Scan for the cell matching the given text and deliver its (x, y) coordinate at center. 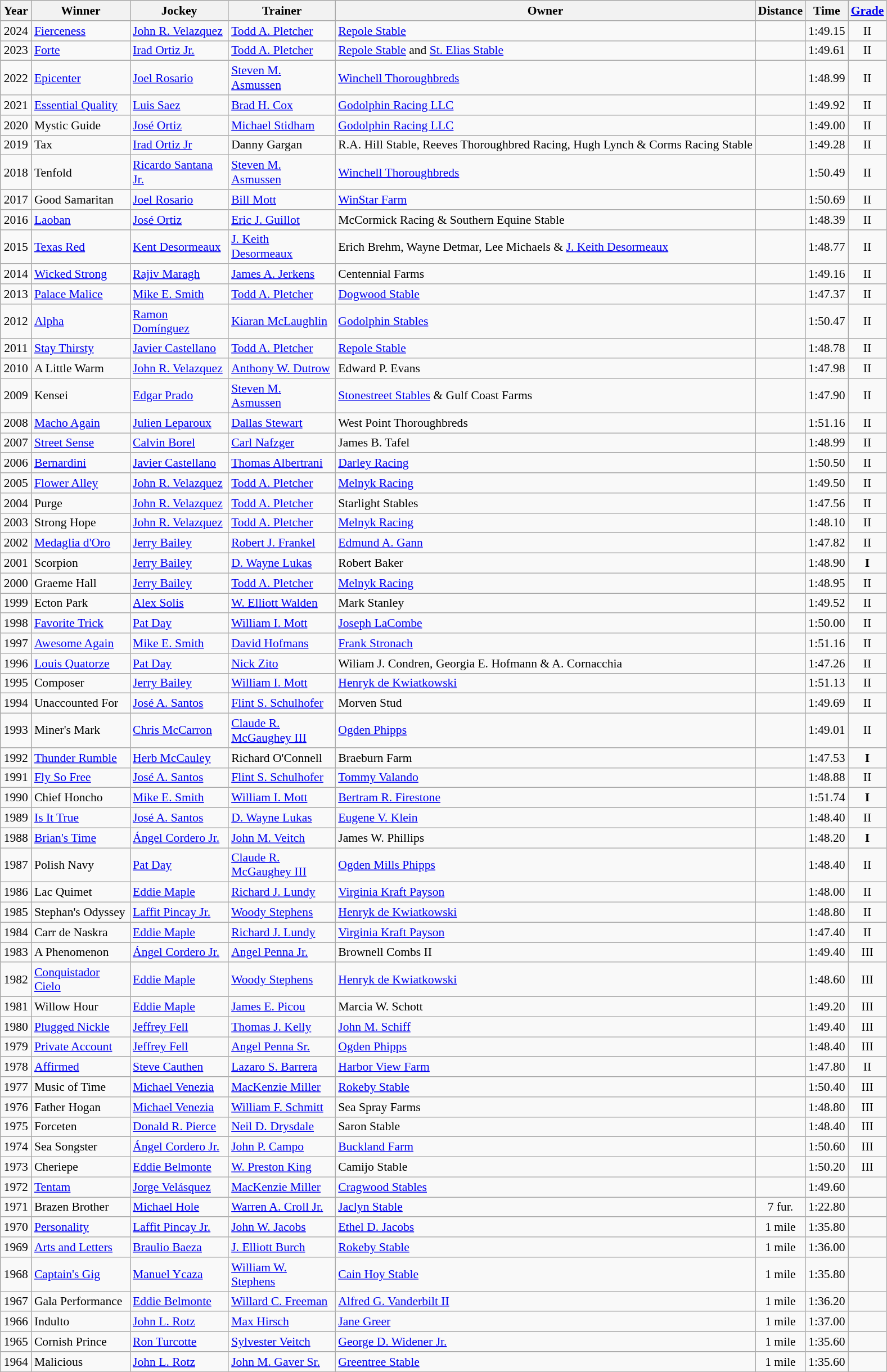
Stonestreet Stables & Gulf Coast Farms (546, 396)
2015 (16, 246)
2017 (16, 200)
William F. Schmitt (282, 1107)
Morven Stud (546, 703)
1999 (16, 603)
1:47.37 (827, 294)
Anthony W. Dutrow (282, 369)
Braulio Baeza (179, 1247)
1979 (16, 1047)
1966 (16, 1322)
1:48.20 (827, 838)
Conquistador Cielo (81, 980)
2009 (16, 396)
1971 (16, 1207)
1974 (16, 1147)
Epicenter (81, 78)
1993 (16, 731)
Wiliam J. Condren, Georgia E. Hofmann & A. Cornacchia (546, 664)
Richard O'Connell (282, 758)
Private Account (81, 1047)
Fly So Free (81, 778)
Warren A. Croll Jr. (282, 1207)
Tenfold (81, 172)
2005 (16, 483)
2019 (16, 145)
1978 (16, 1067)
Carr de Naskra (81, 932)
Brad H. Cox (282, 105)
Brownell Combs II (546, 953)
Miner's Mark (81, 731)
Laoban (81, 220)
Joseph LaCombe (546, 624)
1:48.60 (827, 980)
Malicious (81, 1362)
Captain's Gig (81, 1274)
Personality (81, 1227)
1992 (16, 758)
W. Elliott Walden (282, 603)
1:50.40 (827, 1087)
2002 (16, 543)
Ricardo Santana Jr. (179, 172)
1:49.00 (827, 125)
Robert J. Frankel (282, 543)
Erich Brehm, Wayne Detmar, Lee Michaels & J. Keith Desormeaux (546, 246)
J. Keith Desormeaux (282, 246)
Lac Quimet (81, 892)
William W. Stephens (282, 1274)
1967 (16, 1302)
Macho Again (81, 423)
George D. Widener Jr. (546, 1342)
Brazen Brother (81, 1207)
Polish Navy (81, 865)
1982 (16, 980)
1:49.50 (827, 483)
Mystic Guide (81, 125)
Irad Ortiz Jr (179, 145)
John M. Schiff (546, 1027)
1:47.56 (827, 503)
WinStar Farm (546, 200)
1:48.00 (827, 892)
Good Samaritan (81, 200)
Willard C. Freeman (282, 1302)
1985 (16, 913)
1:50.47 (827, 322)
1:50.50 (827, 463)
Starlight Stables (546, 503)
1:49.15 (827, 31)
Saron Stable (546, 1127)
1:48.78 (827, 349)
1973 (16, 1167)
Greentree Stable (546, 1362)
Calvin Borel (179, 443)
2023 (16, 51)
2011 (16, 349)
1995 (16, 683)
Unaccounted For (81, 703)
1:50.20 (827, 1167)
Braeburn Farm (546, 758)
Scorpion (81, 563)
7 fur. (781, 1207)
Donald R. Pierce (179, 1127)
1:47.53 (827, 758)
Chris McCarron (179, 731)
Ogden Mills Phipps (546, 865)
Affirmed (81, 1067)
Repole Stable and St. Elias Stable (546, 51)
1987 (16, 865)
1:48.88 (827, 778)
1:47.82 (827, 543)
Time (827, 11)
Nick Zito (282, 664)
Plugged Nickle (81, 1027)
Edmund A. Gann (546, 543)
1990 (16, 798)
Thomas Albertrani (282, 463)
David Hofmans (282, 643)
James A. Jerkens (282, 274)
Arts and Letters (81, 1247)
Forceten (81, 1127)
Sea Spray Farms (546, 1107)
2022 (16, 78)
2014 (16, 274)
Distance (781, 11)
Mark Stanley (546, 603)
Brian's Time (81, 838)
John W. Jacobs (282, 1227)
A Phenomenon (81, 953)
1:48.10 (827, 523)
Tax (81, 145)
2007 (16, 443)
1994 (16, 703)
Wicked Strong (81, 274)
Camijo Stable (546, 1167)
Tentam (81, 1187)
Danny Gargan (282, 145)
Angel Penna Jr. (282, 953)
Texas Red (81, 246)
1:50.60 (827, 1147)
Eric J. Guillot (282, 220)
2008 (16, 423)
Irad Ortiz Jr. (179, 51)
Luis Saez (179, 105)
Bertram R. Firestone (546, 798)
1:22.80 (827, 1207)
Music of Time (81, 1087)
1997 (16, 643)
1:51.74 (827, 798)
Grade (867, 11)
West Point Thoroughbreds (546, 423)
Carl Nafzger (282, 443)
1:50.49 (827, 172)
1:49.16 (827, 274)
Alpha (81, 322)
Jaclyn Stable (546, 1207)
1:47.80 (827, 1067)
Tommy Valando (546, 778)
1:49.28 (827, 145)
1:49.20 (827, 1007)
Max Hirsch (282, 1322)
Cragwood Stables (546, 1187)
Trainer (282, 11)
1:48.95 (827, 583)
1:49.60 (827, 1187)
1972 (16, 1187)
2021 (16, 105)
Sylvester Veitch (282, 1342)
1981 (16, 1007)
2012 (16, 322)
Robert Baker (546, 563)
1:48.90 (827, 563)
Dallas Stewart (282, 423)
Darley Racing (546, 463)
Kiaran McLaughlin (282, 322)
Bill Mott (282, 200)
1965 (16, 1342)
Marcia W. Schott (546, 1007)
Rajiv Maragh (179, 274)
1970 (16, 1227)
James E. Picou (282, 1007)
McCormick Racing & Southern Equine Stable (546, 220)
Flower Alley (81, 483)
Thunder Rumble (81, 758)
Godolphin Stables (546, 322)
R.A. Hill Stable, Reeves Thoroughbred Racing, Hugh Lynch & Corms Racing Stable (546, 145)
1:47.98 (827, 369)
J. Elliott Burch (282, 1247)
Chief Honcho (81, 798)
1983 (16, 953)
Alfred G. Vanderbilt II (546, 1302)
1:47.90 (827, 396)
Composer (81, 683)
1:36.20 (827, 1302)
A Little Warm (81, 369)
Essential Quality (81, 105)
1:49.61 (827, 51)
1977 (16, 1087)
W. Preston King (282, 1167)
Indulto (81, 1322)
1:36.00 (827, 1247)
2001 (16, 563)
1:48.77 (827, 246)
Ecton Park (81, 603)
1:48.39 (827, 220)
Bernardini (81, 463)
Jockey (179, 11)
Angel Penna Sr. (282, 1047)
1:51.13 (827, 683)
Dogwood Stable (546, 294)
Medaglia d'Oro (81, 543)
Steve Cauthen (179, 1067)
Forte (81, 51)
1964 (16, 1362)
Jane Greer (546, 1322)
2006 (16, 463)
Ron Turcotte (179, 1342)
1:49.01 (827, 731)
2013 (16, 294)
Is It True (81, 818)
Centennial Farms (546, 274)
Michael Stidham (282, 125)
1991 (16, 778)
1:49.69 (827, 703)
Jorge Velásquez (179, 1187)
Winner (81, 11)
1998 (16, 624)
James B. Tafel (546, 443)
2000 (16, 583)
Stephan's Odyssey (81, 913)
Thomas J. Kelly (282, 1027)
Owner (546, 11)
Neil D. Drysdale (282, 1127)
James W. Phillips (546, 838)
1968 (16, 1274)
1984 (16, 932)
Favorite Trick (81, 624)
1975 (16, 1127)
Ethel D. Jacobs (546, 1227)
1:50.69 (827, 200)
1988 (16, 838)
Year (16, 11)
Frank Stronach (546, 643)
1980 (16, 1027)
1986 (16, 892)
John M. Veitch (282, 838)
Eugene V. Klein (546, 818)
Edward P. Evans (546, 369)
John M. Gaver Sr. (282, 1362)
1969 (16, 1247)
Edgar Prado (179, 396)
Manuel Ycaza (179, 1274)
Ramon Domínguez (179, 322)
1:50.00 (827, 624)
1:37.00 (827, 1322)
Purge (81, 503)
Lazaro S. Barrera (282, 1067)
Cain Hoy Stable (546, 1274)
2016 (16, 220)
Alex Solis (179, 603)
Kent Desormeaux (179, 246)
Street Sense (81, 443)
Graeme Hall (81, 583)
Julien Leparoux (179, 423)
2003 (16, 523)
2024 (16, 31)
1989 (16, 818)
Herb McCauley (179, 758)
Cornish Prince (81, 1342)
John P. Campo (282, 1147)
Harbor View Farm (546, 1067)
Gala Performance (81, 1302)
Palace Malice (81, 294)
Michael Hole (179, 1207)
Sea Songster (81, 1147)
Stay Thirsty (81, 349)
Father Hogan (81, 1107)
2004 (16, 503)
2018 (16, 172)
1:49.52 (827, 603)
Louis Quatorze (81, 664)
2020 (16, 125)
Willow Hour (81, 1007)
1976 (16, 1107)
1:49.92 (827, 105)
Awesome Again (81, 643)
1996 (16, 664)
Cheriepe (81, 1167)
Strong Hope (81, 523)
1:47.26 (827, 664)
Fierceness (81, 31)
2010 (16, 369)
1:47.40 (827, 932)
Buckland Farm (546, 1147)
Kensei (81, 396)
